Detect which cell encompasses the target text, then output its [x, y] center coordinate. 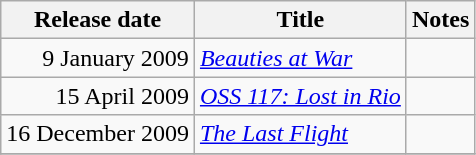
The Last Flight [300, 134]
16 December 2009 [98, 134]
9 January 2009 [98, 58]
Release date [98, 20]
OSS 117: Lost in Rio [300, 96]
15 April 2009 [98, 96]
Beauties at War [300, 58]
Notes [440, 20]
Title [300, 20]
